Detect which cell encompasses the target text, then output its (x, y) center coordinate. 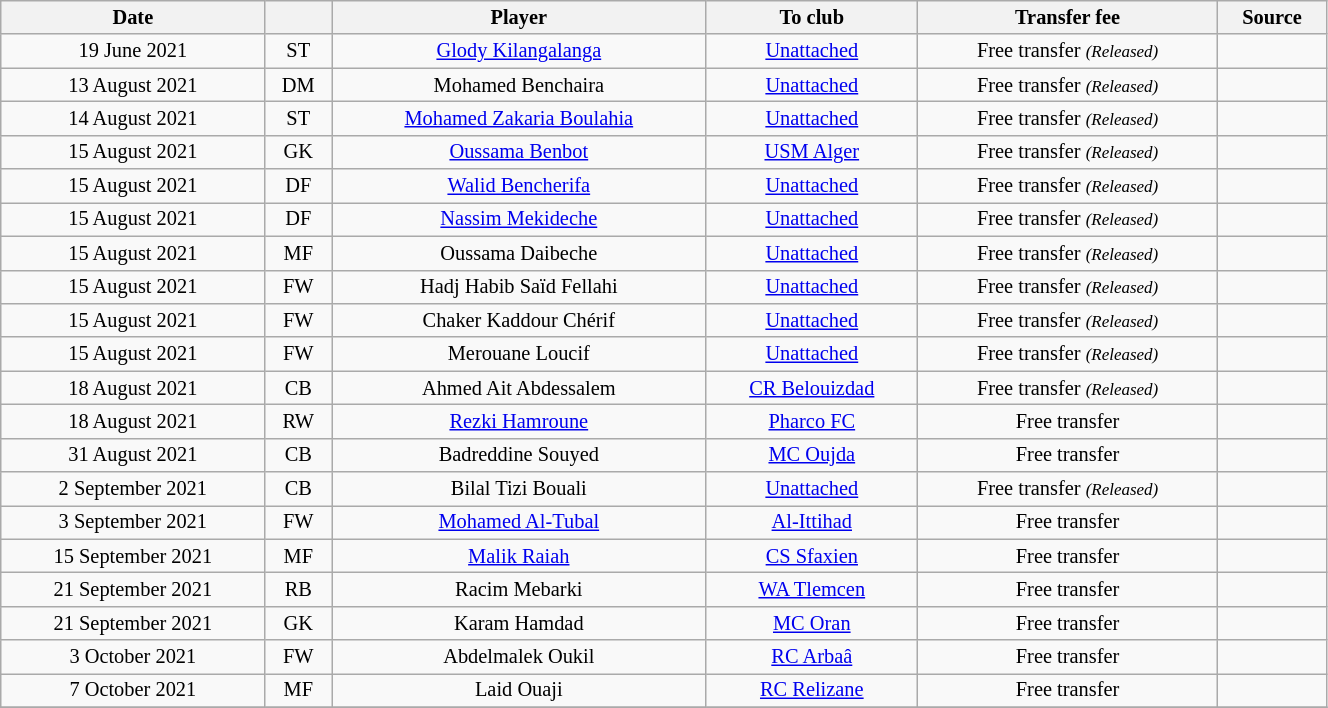
7 October 2021 (133, 690)
CR Belouizdad (812, 388)
Abdelmalek Oukil (519, 657)
Mohamed Benchaira (519, 85)
Racim Mebarki (519, 589)
RC Arbaâ (812, 657)
31 August 2021 (133, 455)
Mohamed Zakaria Boulahia (519, 118)
Mohamed Al-Tubal (519, 522)
Bilal Tizi Bouali (519, 489)
RC Relizane (812, 690)
DM (298, 85)
MC Oujda (812, 455)
14 August 2021 (133, 118)
Karam Hamdad (519, 623)
Oussama Daibeche (519, 253)
2 September 2021 (133, 489)
Transfer fee (1068, 17)
Player (519, 17)
3 September 2021 (133, 522)
Rezki Hamroune (519, 421)
Ahmed Ait Abdessalem (519, 388)
Glody Kilangalanga (519, 51)
Merouane Loucif (519, 354)
19 June 2021 (133, 51)
RW (298, 421)
To club (812, 17)
Date (133, 17)
MC Oran (812, 623)
Laid Ouaji (519, 690)
Badreddine Souyed (519, 455)
Malik Raiah (519, 556)
Al-Ittihad (812, 522)
Hadj Habib Saïd Fellahi (519, 287)
3 October 2021 (133, 657)
Chaker Kaddour Chérif (519, 320)
USM Alger (812, 152)
15 September 2021 (133, 556)
Walid Bencherifa (519, 186)
WA Tlemcen (812, 589)
RB (298, 589)
CS Sfaxien (812, 556)
Source (1272, 17)
Pharco FC (812, 421)
Oussama Benbot (519, 152)
13 August 2021 (133, 85)
Nassim Mekideche (519, 219)
